Scan for the cell matching the given text and deliver its (X, Y) coordinate at center. 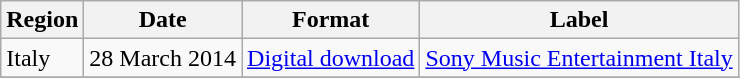
Sony Music Entertainment Italy (579, 58)
28 March 2014 (163, 58)
Italy (42, 58)
Label (579, 20)
Format (331, 20)
Digital download (331, 58)
Region (42, 20)
Date (163, 20)
